For the text-containing cell, return its midpoint in [X, Y] coordinate format. 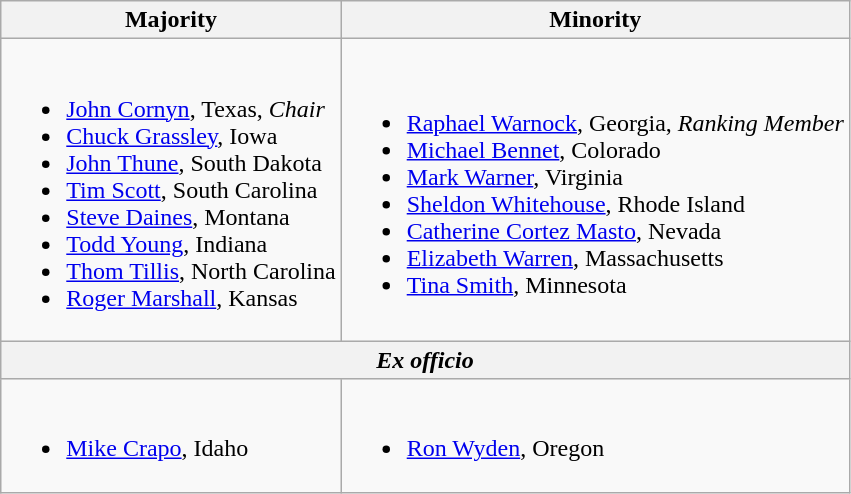
Majority [171, 20]
Ex officio [426, 360]
Mike Crapo, Idaho [171, 436]
Minority [595, 20]
Ron Wyden, Oregon [595, 436]
